From the cell containing the given text, extract its center point as (x, y) coordinate. 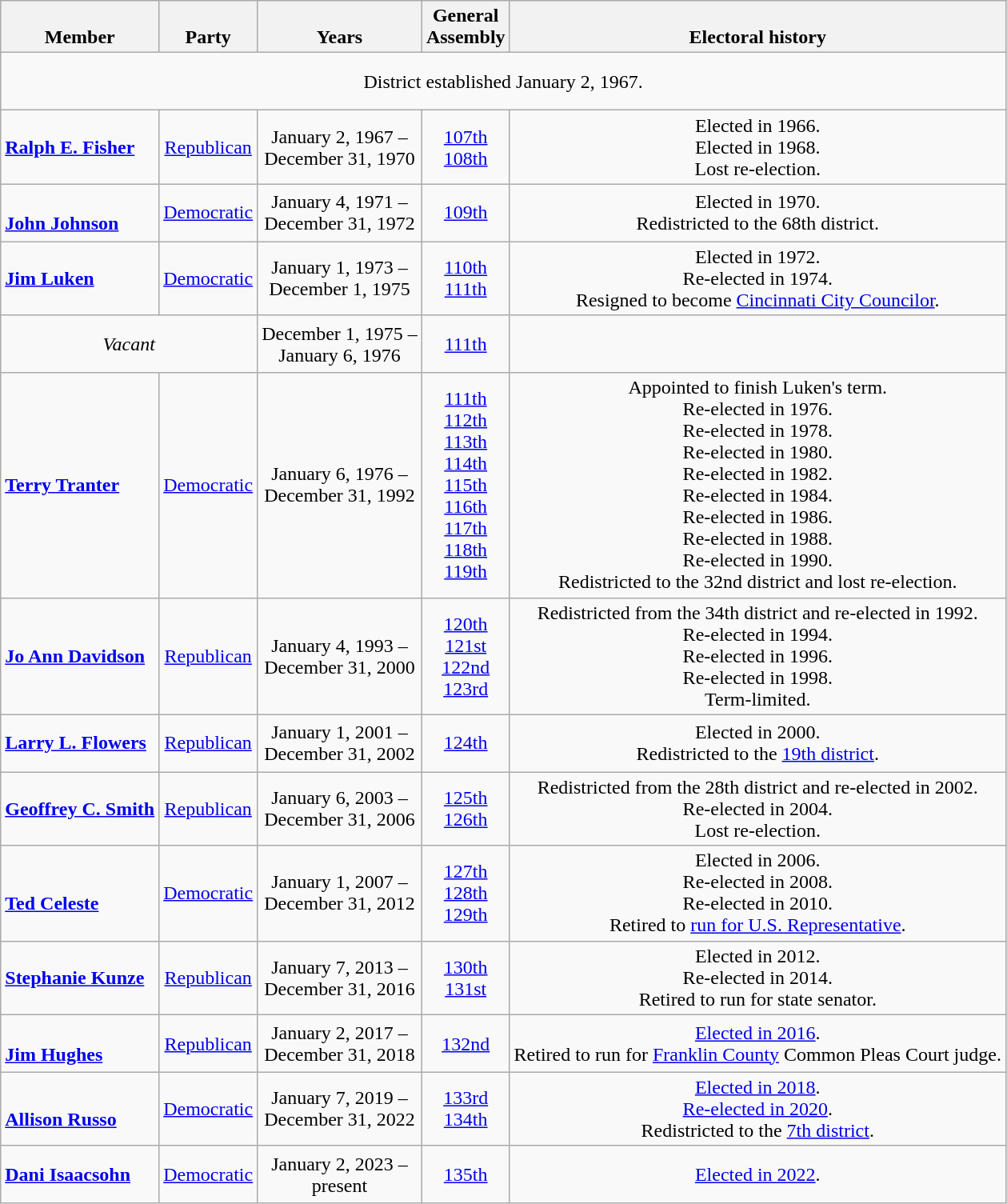
GeneralAssembly (466, 27)
January 1, 2001 –December 31, 2002 (340, 743)
109th (466, 213)
133rd134th (466, 1109)
Elected in 1966.Elected in 1968.Lost re-election. (757, 147)
125th126th (466, 809)
Terry Tranter (80, 485)
January 2, 1967 –December 31, 1970 (340, 147)
January 4, 1993 –December 31, 2000 (340, 656)
January 1, 2007 –December 31, 2012 (340, 893)
January 1, 1973 –December 1, 1975 (340, 278)
132nd (466, 1043)
January 2, 2017 –December 31, 2018 (340, 1043)
Geoffrey C. Smith (80, 809)
January 4, 1971 –December 31, 1972 (340, 213)
December 1, 1975 –January 6, 1976 (340, 344)
Dani Isaacsohn (80, 1174)
Years (340, 27)
110th111th (466, 278)
Party (208, 27)
127th128th129th (466, 893)
130th131st (466, 978)
January 7, 2019 –December 31, 2022 (340, 1109)
Elected in 2022. (757, 1174)
Vacant (130, 344)
124th (466, 743)
107th108th (466, 147)
135th (466, 1174)
Elected in 2012.Re-elected in 2014.Retired to run for state senator. (757, 978)
111th (466, 344)
Redistricted from the 34th district and re-elected in 1992.Re-elected in 1994.Re-elected in 1996.Re-elected in 1998.Term-limited. (757, 656)
Jo Ann Davidson (80, 656)
Redistricted from the 28th district and re-elected in 2002.Re-elected in 2004.Lost re-election. (757, 809)
Member (80, 27)
January 2, 2023 –present (340, 1174)
Ted Celeste (80, 893)
120th121st122nd123rd (466, 656)
Electoral history (757, 27)
Jim Hughes (80, 1043)
Stephanie Kunze (80, 978)
Elected in 2000.Redistricted to the 19th district. (757, 743)
Elected in 2006.Re-elected in 2008.Re-elected in 2010.Retired to run for U.S. Representative. (757, 893)
Elected in 1970.Redistricted to the 68th district. (757, 213)
John Johnson (80, 213)
Elected in 2018.Re-elected in 2020.Redistricted to the 7th district. (757, 1109)
District established January 2, 1967. (504, 82)
Larry L. Flowers (80, 743)
January 6, 2003 –December 31, 2006 (340, 809)
111th112th113th114th115th116th117th118th119th (466, 485)
January 7, 2013 –December 31, 2016 (340, 978)
January 6, 1976 –December 31, 1992 (340, 485)
Jim Luken (80, 278)
Ralph E. Fisher (80, 147)
Elected in 2016.Retired to run for Franklin County Common Pleas Court judge. (757, 1043)
Allison Russo (80, 1109)
Elected in 1972.Re-elected in 1974.Resigned to become Cincinnati City Councilor. (757, 278)
